Locate the cell with the specified text and output its (X, Y) center coordinate. 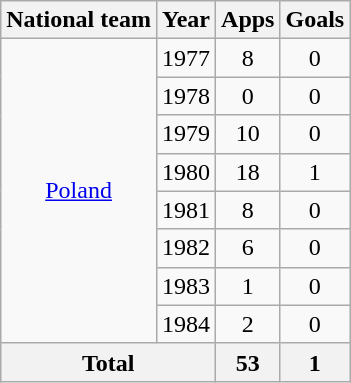
Total (108, 362)
1977 (186, 58)
1980 (186, 172)
1979 (186, 134)
Poland (79, 191)
2 (248, 324)
Year (186, 20)
1984 (186, 324)
53 (248, 362)
1981 (186, 210)
1982 (186, 248)
18 (248, 172)
Goals (315, 20)
6 (248, 248)
10 (248, 134)
Apps (248, 20)
National team (79, 20)
1983 (186, 286)
1978 (186, 96)
